Provide the (x, y) coordinate of the cell's center where the given text is located.  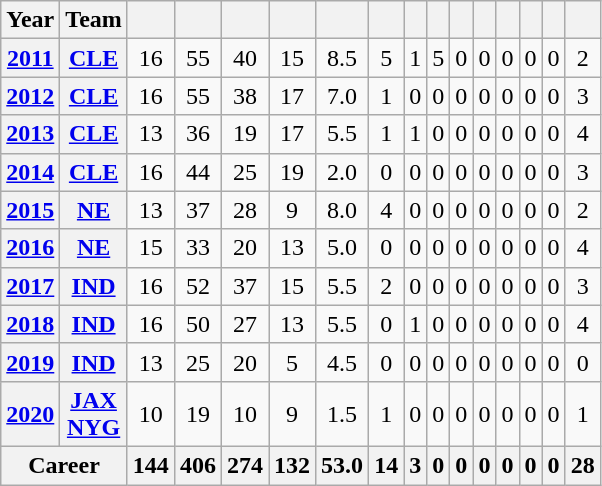
33 (198, 248)
1.5 (342, 414)
53.0 (342, 465)
2018 (30, 324)
406 (198, 465)
2015 (30, 210)
38 (244, 96)
144 (150, 465)
52 (198, 286)
5.0 (342, 248)
27 (244, 324)
4.5 (342, 362)
2020 (30, 414)
132 (292, 465)
2017 (30, 286)
2013 (30, 134)
2012 (30, 96)
Career (64, 465)
40 (244, 58)
2014 (30, 172)
50 (198, 324)
2.0 (342, 172)
Year (30, 20)
14 (386, 465)
44 (198, 172)
2016 (30, 248)
2011 (30, 58)
7.0 (342, 96)
274 (244, 465)
36 (198, 134)
8.0 (342, 210)
8.5 (342, 58)
2019 (30, 362)
Team (94, 20)
JAXNYG (94, 414)
